Detect which cell encompasses the target text, then output its [X, Y] center coordinate. 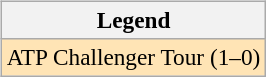
Legend [133, 20]
ATP Challenger Tour (1–0) [133, 57]
